Pinpoint the cell where the given text exists, returning its (x, y) midpoint coordinate. 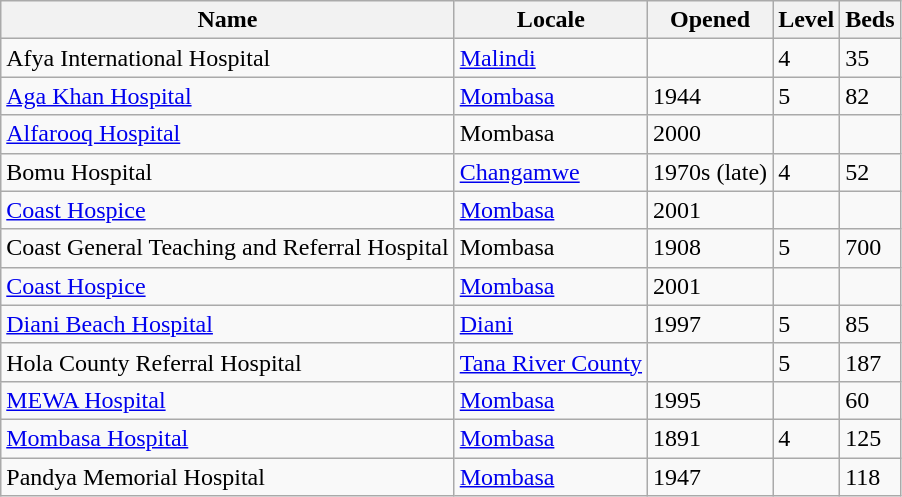
Level (806, 20)
1944 (710, 96)
Bomu Hospital (228, 172)
Tana River County (550, 362)
Afya International Hospital (228, 58)
60 (870, 400)
Alfarooq Hospital (228, 134)
Aga Khan Hospital (228, 96)
1997 (710, 324)
187 (870, 362)
85 (870, 324)
Coast General Teaching and Referral Hospital (228, 248)
52 (870, 172)
Diani (550, 324)
Diani Beach Hospital (228, 324)
82 (870, 96)
Hola County Referral Hospital (228, 362)
Beds (870, 20)
35 (870, 58)
Name (228, 20)
1908 (710, 248)
2000 (710, 134)
125 (870, 438)
Malindi (550, 58)
1970s (late) (710, 172)
Opened (710, 20)
1995 (710, 400)
1891 (710, 438)
1947 (710, 477)
Locale (550, 20)
700 (870, 248)
Pandya Memorial Hospital (228, 477)
118 (870, 477)
Changamwe (550, 172)
MEWA Hospital (228, 400)
Mombasa Hospital (228, 438)
